For the text-containing cell, return its midpoint in (x, y) coordinate format. 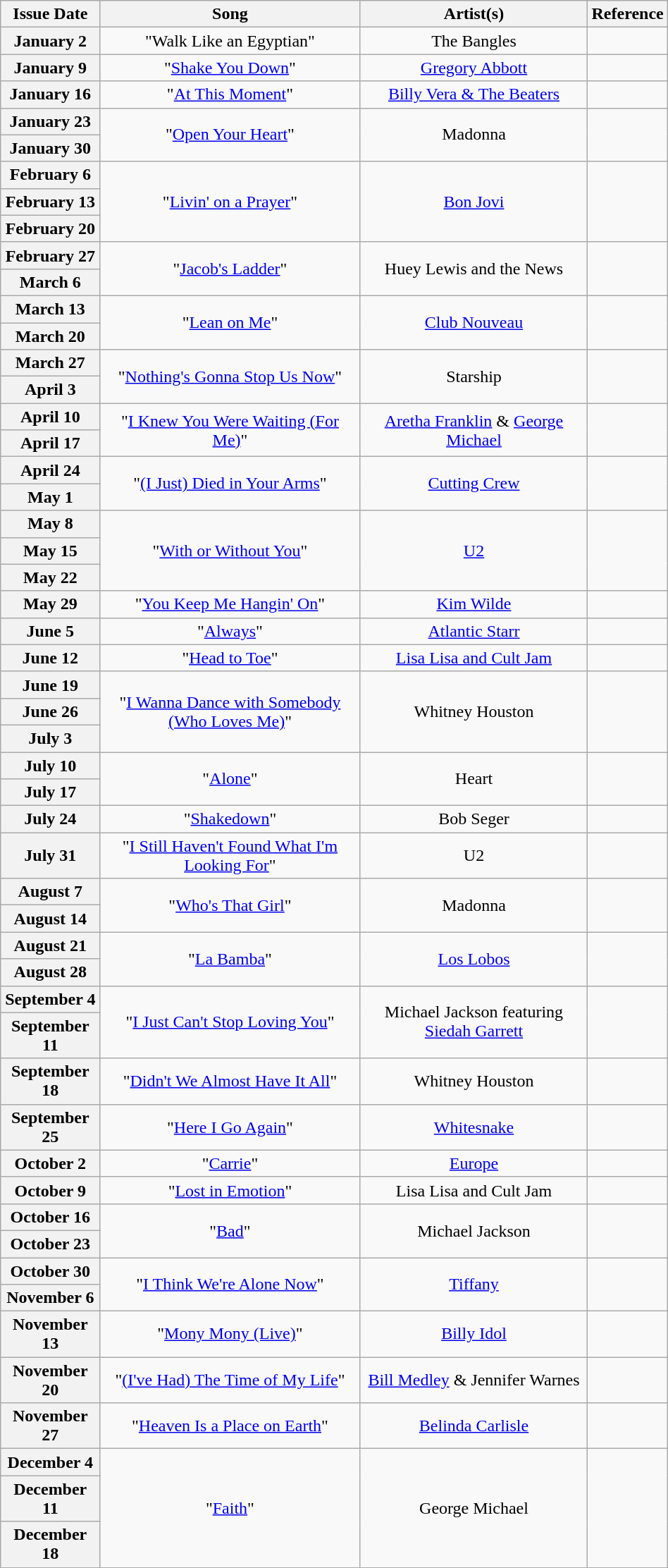
"At This Moment" (230, 94)
Club Nouveau (474, 322)
Artist(s) (474, 14)
April 10 (51, 417)
January 23 (51, 121)
February 20 (51, 228)
October 2 (51, 1163)
June 26 (51, 711)
May 1 (51, 497)
November 20 (51, 1380)
October 23 (51, 1244)
Los Lobos (474, 959)
January 9 (51, 68)
The Bangles (474, 41)
"You Keep Me Hangin' On" (230, 604)
"Livin' on a Prayer" (230, 202)
Song (230, 14)
"I Think We're Alone Now" (230, 1285)
"Lost in Emotion" (230, 1190)
"(I Just) Died in Your Arms" (230, 484)
Belinda Carlisle (474, 1426)
"I Knew You Were Waiting (For Me)" (230, 430)
Cutting Crew (474, 484)
"I Wanna Dance with Somebody (Who Loves Me)" (230, 711)
August 14 (51, 919)
August 28 (51, 972)
September 11 (51, 1035)
October 30 (51, 1271)
August 7 (51, 892)
"Didn't We Almost Have It All" (230, 1082)
December 18 (51, 1544)
April 3 (51, 390)
June 19 (51, 685)
"Faith" (230, 1508)
March 20 (51, 336)
"Open Your Heart" (230, 135)
March 13 (51, 309)
August 21 (51, 945)
Heart (474, 778)
Atlantic Starr (474, 631)
July 31 (51, 856)
"Walk Like an Egyptian" (230, 41)
"Jacob's Ladder" (230, 269)
November 13 (51, 1334)
May 22 (51, 577)
January 30 (51, 148)
April 17 (51, 443)
"(I've Had) The Time of My Life" (230, 1380)
January 2 (51, 41)
"Shake You Down" (230, 68)
June 5 (51, 631)
Michael Jackson (474, 1230)
"Nothing's Gonna Stop Us Now" (230, 376)
Bill Medley & Jennifer Warnes (474, 1380)
"I Still Haven't Found What I'm Looking For" (230, 856)
September 25 (51, 1127)
May 29 (51, 604)
June 12 (51, 658)
"Alone" (230, 778)
Whitesnake (474, 1127)
Issue Date (51, 14)
July 3 (51, 738)
Billy Idol (474, 1334)
February 27 (51, 255)
"I Just Can't Stop Loving You" (230, 1022)
October 9 (51, 1190)
"Who's That Girl" (230, 905)
July 17 (51, 792)
January 16 (51, 94)
Michael Jackson featuring Siedah Garrett (474, 1022)
July 24 (51, 819)
Starship (474, 376)
October 16 (51, 1217)
"Here I Go Again" (230, 1127)
"Always" (230, 631)
February 6 (51, 175)
February 13 (51, 202)
March 27 (51, 363)
"Head to Toe" (230, 658)
April 24 (51, 470)
"La Bamba" (230, 959)
Gregory Abbott (474, 68)
"Carrie" (230, 1163)
Tiffany (474, 1285)
September 4 (51, 999)
July 10 (51, 765)
Bob Seger (474, 819)
Reference (627, 14)
"Shakedown" (230, 819)
Kim Wilde (474, 604)
"With or Without You" (230, 551)
November 6 (51, 1298)
March 6 (51, 282)
"Mony Mony (Live)" (230, 1334)
Billy Vera & The Beaters (474, 94)
December 4 (51, 1462)
May 15 (51, 551)
Aretha Franklin & George Michael (474, 430)
May 8 (51, 524)
"Heaven Is a Place on Earth" (230, 1426)
September 18 (51, 1082)
November 27 (51, 1426)
December 11 (51, 1499)
Europe (474, 1163)
George Michael (474, 1508)
"Lean on Me" (230, 322)
Bon Jovi (474, 202)
"Bad" (230, 1230)
Huey Lewis and the News (474, 269)
